From the cell containing the given text, extract its center point as (x, y) coordinate. 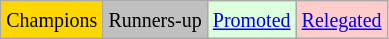
Relegated (342, 20)
Champions (52, 20)
Runners-up (155, 20)
Promoted (252, 20)
